Output the [x, y] coordinate of the center of the cell containing the given text.  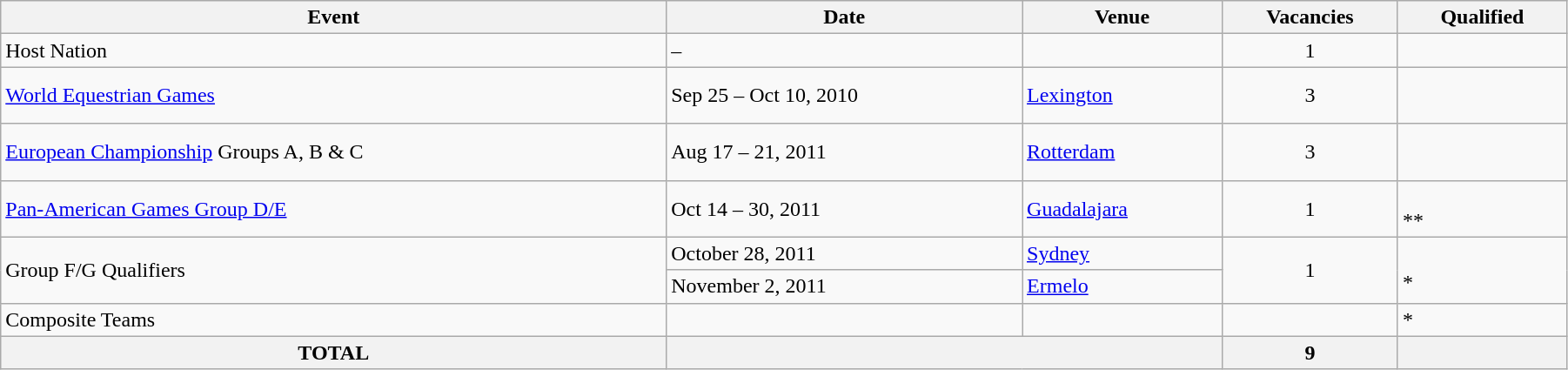
Group F/G Qualifiers [334, 270]
Venue [1122, 17]
World Equestrian Games [334, 96]
Vacancies [1310, 17]
Ermelo [1122, 286]
European Championship Groups A, B & C [334, 151]
9 [1310, 353]
Event [334, 17]
Host Nation [334, 50]
Sep 25 – Oct 10, 2010 [844, 96]
Aug 17 – 21, 2011 [844, 151]
Date [844, 17]
October 28, 2011 [844, 253]
– [844, 50]
Guadalajara [1122, 209]
Sydney [1122, 253]
Qualified [1482, 17]
TOTAL [334, 353]
Oct 14 – 30, 2011 [844, 209]
Rotterdam [1122, 151]
Lexington [1122, 96]
Pan-American Games Group D/E [334, 209]
November 2, 2011 [844, 286]
Composite Teams [334, 320]
** [1482, 209]
